Provide the [X, Y] coordinate of the cell's center where the given text is located.  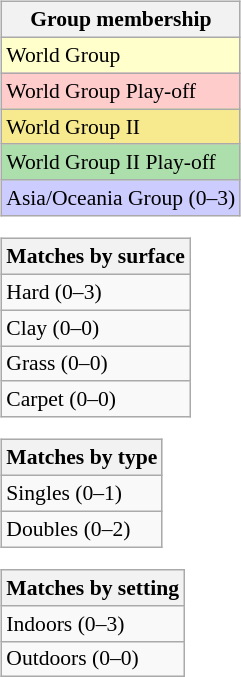
Matches by setting [92, 588]
Singles (0–1) [82, 494]
World Group II Play-off [120, 162]
World Group II [120, 127]
Carpet (0–0) [96, 399]
World Group Play-off [120, 91]
Clay (0–0) [96, 328]
Matches by type [82, 458]
Indoors (0–3) [92, 623]
Group membership [120, 20]
Outdoors (0–0) [92, 659]
Hard (0–3) [96, 292]
Matches by surface [96, 257]
Grass (0–0) [96, 364]
Asia/Oceania Group (0–3) [120, 198]
World Group [120, 55]
Doubles (0–2) [82, 529]
